Determine the (x, y) coordinate at the center of the cell enclosing the given text.  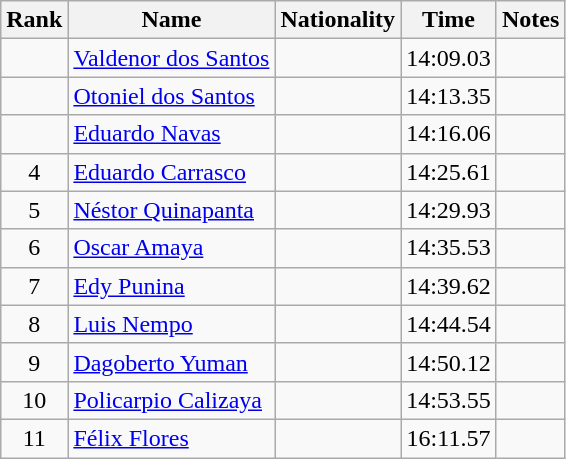
Oscar Amaya (172, 248)
Nationality (338, 20)
5 (34, 210)
14:13.35 (449, 96)
Name (172, 20)
Notes (530, 20)
6 (34, 248)
14:25.61 (449, 172)
14:29.93 (449, 210)
14:35.53 (449, 248)
14:53.55 (449, 400)
14:44.54 (449, 324)
Otoniel dos Santos (172, 96)
Eduardo Navas (172, 134)
8 (34, 324)
Valdenor dos Santos (172, 58)
Félix Flores (172, 438)
14:16.06 (449, 134)
Edy Punina (172, 286)
Eduardo Carrasco (172, 172)
14:09.03 (449, 58)
4 (34, 172)
11 (34, 438)
14:39.62 (449, 286)
14:50.12 (449, 362)
16:11.57 (449, 438)
Time (449, 20)
Néstor Quinapanta (172, 210)
Policarpio Calizaya (172, 400)
10 (34, 400)
9 (34, 362)
Rank (34, 20)
Luis Nempo (172, 324)
7 (34, 286)
Dagoberto Yuman (172, 362)
